Identify which cell holds the provided text, then report its [X, Y] central coordinate. 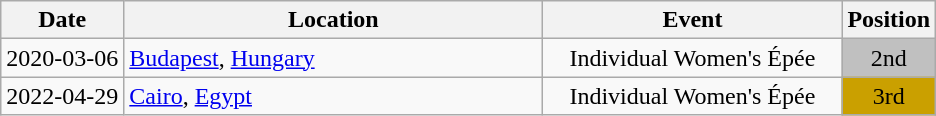
Location [334, 20]
2022-04-29 [62, 96]
2nd [889, 58]
Date [62, 20]
Event [692, 20]
Cairo, Egypt [334, 96]
3rd [889, 96]
Budapest, Hungary [334, 58]
2020-03-06 [62, 58]
Position [889, 20]
